Identify which cell holds the provided text, then report its (x, y) central coordinate. 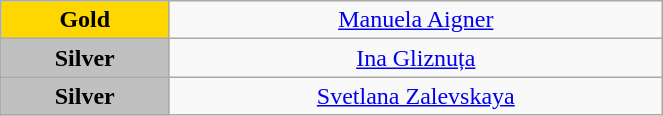
Svetlana Zalevskaya (416, 96)
Gold (85, 20)
Manuela Aigner (416, 20)
Ina Gliznuța (416, 58)
